Detect which cell encompasses the target text, then output its [x, y] center coordinate. 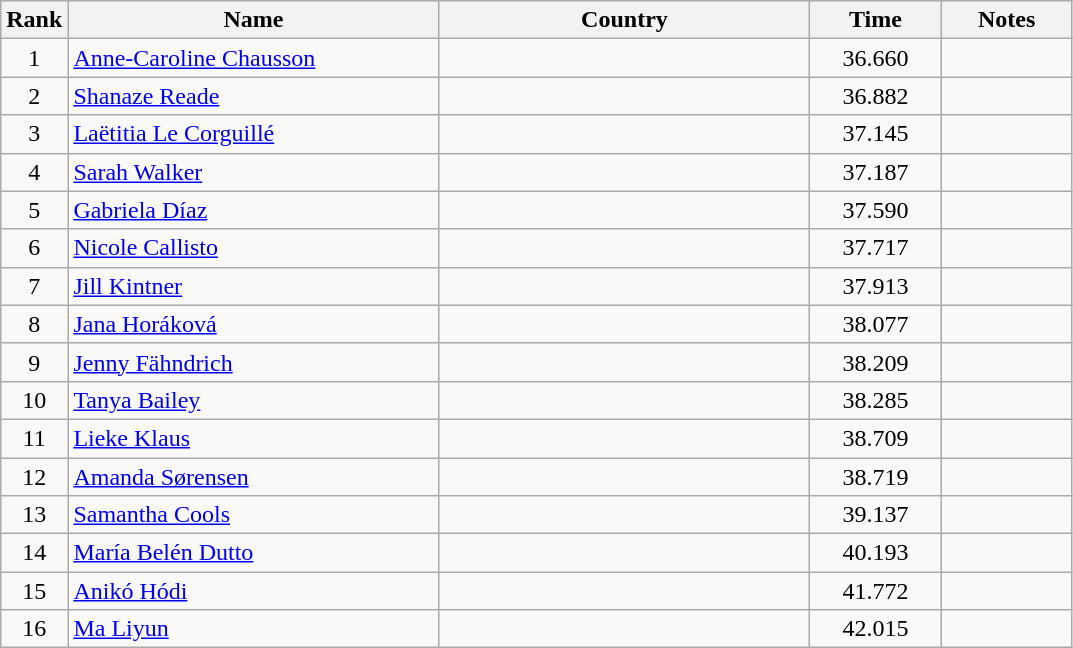
Nicole Callisto [254, 248]
Laëtitia Le Corguillé [254, 134]
40.193 [876, 553]
Time [876, 20]
41.772 [876, 591]
13 [34, 515]
15 [34, 591]
38.709 [876, 438]
16 [34, 629]
Country [624, 20]
38.209 [876, 362]
12 [34, 477]
Shanaze Reade [254, 96]
42.015 [876, 629]
14 [34, 553]
Notes [1006, 20]
37.913 [876, 286]
6 [34, 248]
Rank [34, 20]
Lieke Klaus [254, 438]
38.077 [876, 324]
María Belén Dutto [254, 553]
7 [34, 286]
38.719 [876, 477]
Name [254, 20]
37.187 [876, 172]
Jill Kintner [254, 286]
Jenny Fähndrich [254, 362]
39.137 [876, 515]
8 [34, 324]
11 [34, 438]
5 [34, 210]
Samantha Cools [254, 515]
Jana Horáková [254, 324]
Sarah Walker [254, 172]
Anne-Caroline Chausson [254, 58]
4 [34, 172]
36.882 [876, 96]
3 [34, 134]
Amanda Sørensen [254, 477]
37.717 [876, 248]
37.590 [876, 210]
9 [34, 362]
36.660 [876, 58]
Anikó Hódi [254, 591]
2 [34, 96]
Tanya Bailey [254, 400]
37.145 [876, 134]
Gabriela Díaz [254, 210]
10 [34, 400]
Ma Liyun [254, 629]
38.285 [876, 400]
1 [34, 58]
